Find where the given text appears and provide that cell's center as (x, y) coordinate. 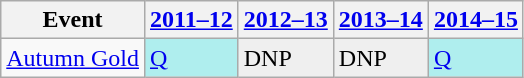
2014–15 (476, 20)
2011–12 (191, 20)
Event (73, 20)
2013–14 (380, 20)
2012–13 (286, 20)
Autumn Gold (73, 58)
